Extract the (X, Y) coordinate from the center of the cell holding the provided text.  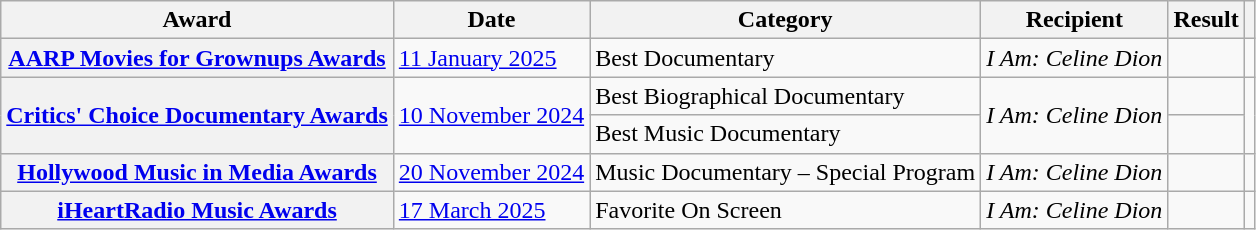
Recipient (1074, 20)
Favorite On Screen (786, 210)
Best Biographical Documentary (786, 96)
Critics' Choice Documentary Awards (198, 115)
11 January 2025 (491, 58)
20 November 2024 (491, 172)
Award (198, 20)
Best Music Documentary (786, 134)
iHeartRadio Music Awards (198, 210)
Best Documentary (786, 58)
10 November 2024 (491, 115)
Music Documentary – Special Program (786, 172)
AARP Movies for Grownups Awards (198, 58)
Hollywood Music in Media Awards (198, 172)
Category (786, 20)
Result (1206, 20)
Date (491, 20)
17 March 2025 (491, 210)
